Return [x, y] of the center of cell containing provided text 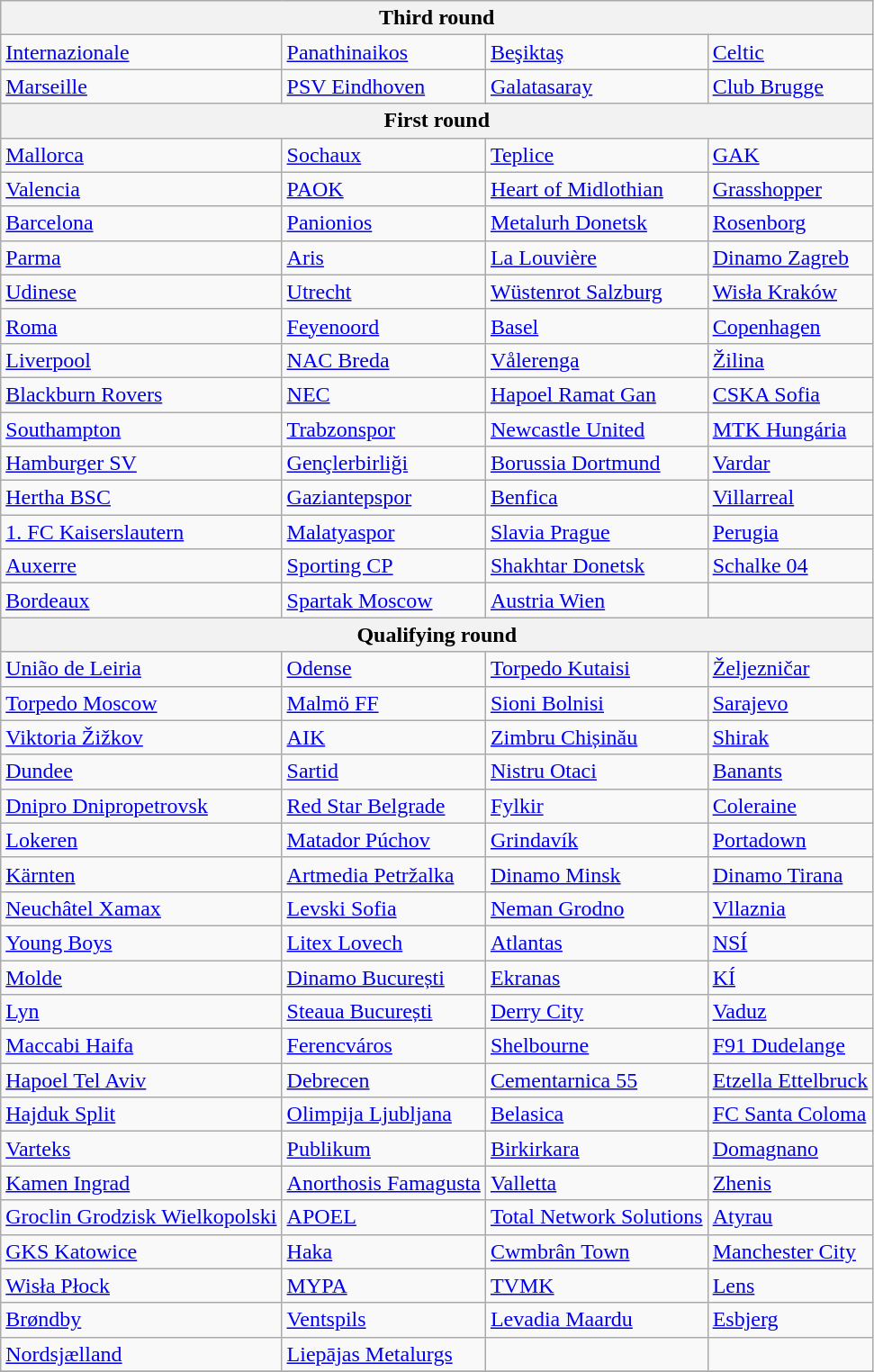
Birkirkara [596, 1149]
Grasshopper [790, 189]
Artmedia Petržalka [383, 874]
Malmö FF [383, 703]
Utrecht [383, 292]
Trabzonspor [383, 429]
La Louvière [596, 257]
Cementarnica 55 [596, 1080]
Panionios [383, 223]
Hapoel Tel Aviv [141, 1080]
Spartak Moscow [383, 600]
Maccabi Haifa [141, 1046]
Vardar [790, 464]
Copenhagen [790, 326]
Shakhtar Donetsk [596, 566]
Valencia [141, 189]
NSÍ [790, 943]
Manchester City [790, 1251]
Dinamo Minsk [596, 874]
Atlantas [596, 943]
Beşiktaş [596, 52]
Perugia [790, 532]
KÍ [790, 977]
Neman Grodno [596, 908]
Sporting CP [383, 566]
Levadia Maardu [596, 1320]
União de Leiria [141, 669]
PAOK [383, 189]
Celtic [790, 52]
Atyrau [790, 1217]
Banants [790, 772]
Blackburn Rovers [141, 394]
Schalke 04 [790, 566]
Molde [141, 977]
Malatyaspor [383, 532]
Ferencváros [383, 1046]
Brøndby [141, 1320]
Žilina [790, 360]
Hamburger SV [141, 464]
Nistru Otaci [596, 772]
Liverpool [141, 360]
Marseille [141, 86]
Etzella Ettelbruck [790, 1080]
Ventspils [383, 1320]
Matador Púchov [383, 840]
Hajduk Split [141, 1115]
Galatasaray [596, 86]
Zimbru Chișinău [596, 737]
Nordsjælland [141, 1354]
Dundee [141, 772]
Aris [383, 257]
Feyenoord [383, 326]
Grindavík [596, 840]
Vllaznia [790, 908]
AIK [383, 737]
Roma [141, 326]
Lens [790, 1286]
Groclin Grodzisk Wielkopolski [141, 1217]
GAK [790, 155]
Litex Lovech [383, 943]
Sartid [383, 772]
Levski Sofia [383, 908]
Rosenborg [790, 223]
Torpedo Kutaisi [596, 669]
Kärnten [141, 874]
Coleraine [790, 806]
Dinamo București [383, 977]
Kamen Ingrad [141, 1183]
Barcelona [141, 223]
Qualifying round [437, 635]
Wisła Kraków [790, 292]
Udinese [141, 292]
Heart of Midlothian [596, 189]
Varteks [141, 1149]
Austria Wien [596, 600]
Liepājas Metalurgs [383, 1354]
Vålerenga [596, 360]
MYPA [383, 1286]
Benfica [596, 498]
Gaziantepspor [383, 498]
Esbjerg [790, 1320]
Mallorca [141, 155]
F91 Dudelange [790, 1046]
Sochaux [383, 155]
Neuchâtel Xamax [141, 908]
Portadown [790, 840]
Shelbourne [596, 1046]
FC Santa Coloma [790, 1115]
Shirak [790, 737]
Publikum [383, 1149]
First round [437, 121]
Borussia Dortmund [596, 464]
Slavia Prague [596, 532]
Dinamo Zagreb [790, 257]
Young Boys [141, 943]
Torpedo Moscow [141, 703]
Hertha BSC [141, 498]
Zhenis [790, 1183]
Anorthosis Famagusta [383, 1183]
Vaduz [790, 1012]
Red Star Belgrade [383, 806]
Lyn [141, 1012]
Hapoel Ramat Gan [596, 394]
Olimpija Ljubljana [383, 1115]
CSKA Sofia [790, 394]
APOEL [383, 1217]
Southampton [141, 429]
Cwmbrân Town [596, 1251]
Odense [383, 669]
Dnipro Dnipropetrovsk [141, 806]
Haka [383, 1251]
Bordeaux [141, 600]
Debrecen [383, 1080]
Club Brugge [790, 86]
Fylkir [596, 806]
Wüstenrot Salzburg [596, 292]
Auxerre [141, 566]
Newcastle United [596, 429]
NAC Breda [383, 360]
TVMK [596, 1286]
Villarreal [790, 498]
MTK Hungária [790, 429]
Derry City [596, 1012]
PSV Eindhoven [383, 86]
1. FC Kaiserslautern [141, 532]
Basel [596, 326]
Panathinaikos [383, 52]
Domagnano [790, 1149]
Third round [437, 18]
Ekranas [596, 977]
Parma [141, 257]
Sioni Bolnisi [596, 703]
Belasica [596, 1115]
Valletta [596, 1183]
Dinamo Tirana [790, 874]
Teplice [596, 155]
Viktoria Žižkov [141, 737]
Željezničar [790, 669]
Gençlerbirliği [383, 464]
GKS Katowice [141, 1251]
Internazionale [141, 52]
NEC [383, 394]
Total Network Solutions [596, 1217]
Sarajevo [790, 703]
Lokeren [141, 840]
Steaua București [383, 1012]
Wisła Płock [141, 1286]
Metalurh Donetsk [596, 223]
